For the text-containing cell, return its midpoint in [X, Y] coordinate format. 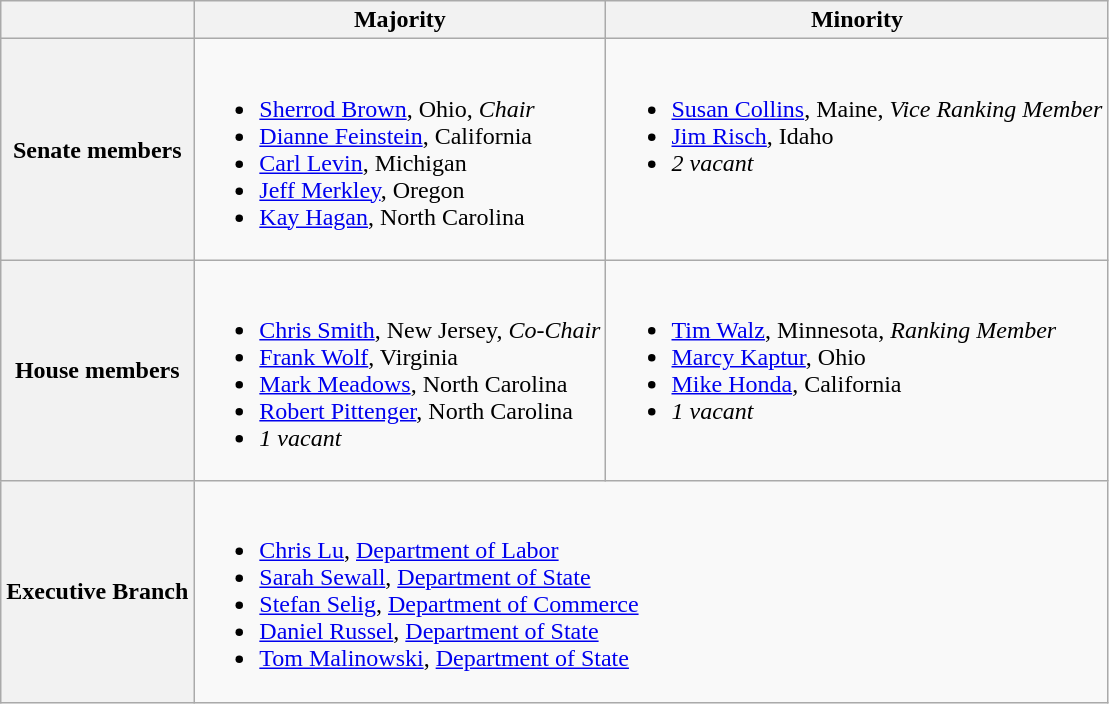
Sherrod Brown, Ohio, ChairDianne Feinstein, CaliforniaCarl Levin, MichiganJeff Merkley, OregonKay Hagan, North Carolina [400, 150]
Majority [400, 20]
Susan Collins, Maine, Vice Ranking MemberJim Risch, Idaho2 vacant [857, 150]
House members [98, 370]
Executive Branch [98, 592]
Senate members [98, 150]
Minority [857, 20]
Chris Smith, New Jersey, Co-ChairFrank Wolf, VirginiaMark Meadows, North CarolinaRobert Pittenger, North Carolina1 vacant [400, 370]
Tim Walz, Minnesota, Ranking MemberMarcy Kaptur, OhioMike Honda, California1 vacant [857, 370]
